Extract the [x, y] coordinate from the center of the cell holding the provided text.  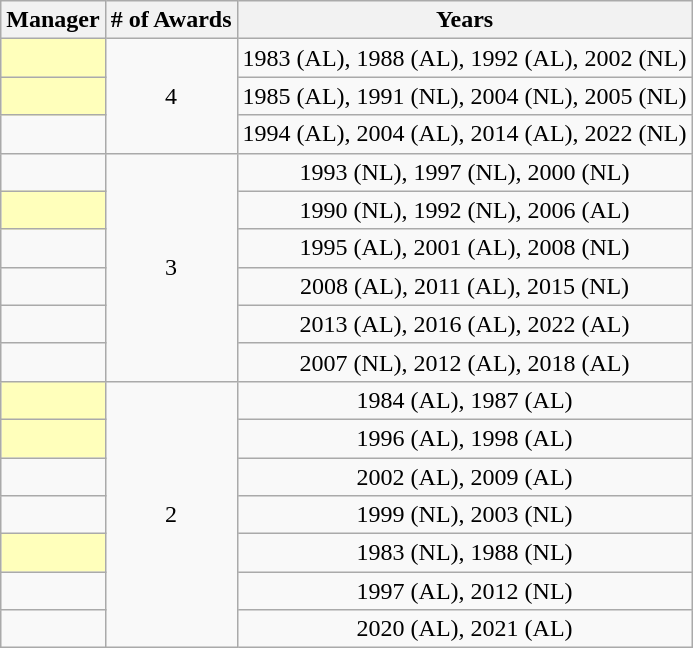
# of Awards [171, 20]
1993 (NL), 1997 (NL), 2000 (NL) [464, 172]
1984 (AL), 1987 (AL) [464, 400]
2 [171, 514]
Years [464, 20]
2002 (AL), 2009 (AL) [464, 477]
2013 (AL), 2016 (AL), 2022 (AL) [464, 324]
1990 (NL), 1992 (NL), 2006 (AL) [464, 210]
Manager [53, 20]
1994 (AL), 2004 (AL), 2014 (AL), 2022 (NL) [464, 134]
1983 (AL), 1988 (AL), 1992 (AL), 2002 (NL) [464, 58]
4 [171, 96]
1999 (NL), 2003 (NL) [464, 515]
1996 (AL), 1998 (AL) [464, 438]
1997 (AL), 2012 (NL) [464, 591]
1985 (AL), 1991 (NL), 2004 (NL), 2005 (NL) [464, 96]
1995 (AL), 2001 (AL), 2008 (NL) [464, 248]
2008 (AL), 2011 (AL), 2015 (NL) [464, 286]
2020 (AL), 2021 (AL) [464, 629]
3 [171, 267]
2007 (NL), 2012 (AL), 2018 (AL) [464, 362]
1983 (NL), 1988 (NL) [464, 553]
